Search for the cell housing the specified text and yield its (X, Y) center coordinate. 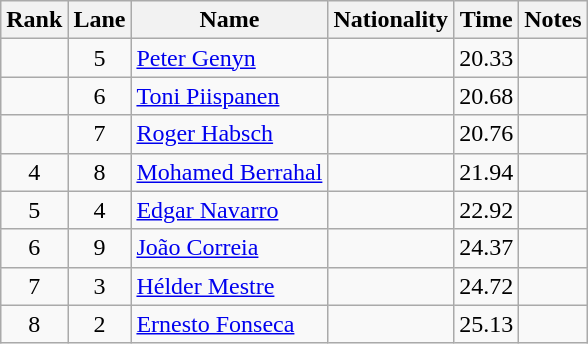
João Correia (230, 248)
Notes (553, 20)
20.33 (486, 58)
22.92 (486, 210)
Roger Habsch (230, 134)
Ernesto Fonseca (230, 324)
25.13 (486, 324)
Rank (34, 20)
24.72 (486, 286)
Toni Piispanen (230, 96)
Lane (100, 20)
3 (100, 286)
Nationality (391, 20)
20.68 (486, 96)
2 (100, 324)
Time (486, 20)
Hélder Mestre (230, 286)
24.37 (486, 248)
Edgar Navarro (230, 210)
Peter Genyn (230, 58)
21.94 (486, 172)
20.76 (486, 134)
Name (230, 20)
9 (100, 248)
Mohamed Berrahal (230, 172)
